Detect which cell encompasses the target text, then output its (x, y) center coordinate. 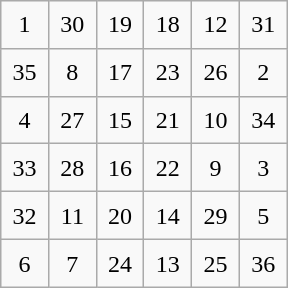
26 (216, 72)
7 (72, 263)
19 (120, 25)
33 (25, 168)
1 (25, 25)
27 (72, 120)
29 (216, 216)
17 (120, 72)
15 (120, 120)
6 (25, 263)
10 (216, 120)
24 (120, 263)
30 (72, 25)
11 (72, 216)
14 (168, 216)
35 (25, 72)
4 (25, 120)
12 (216, 25)
9 (216, 168)
23 (168, 72)
28 (72, 168)
5 (263, 216)
21 (168, 120)
18 (168, 25)
32 (25, 216)
34 (263, 120)
2 (263, 72)
31 (263, 25)
20 (120, 216)
22 (168, 168)
25 (216, 263)
13 (168, 263)
8 (72, 72)
3 (263, 168)
36 (263, 263)
16 (120, 168)
